Search for the cell housing the specified text and yield its [X, Y] center coordinate. 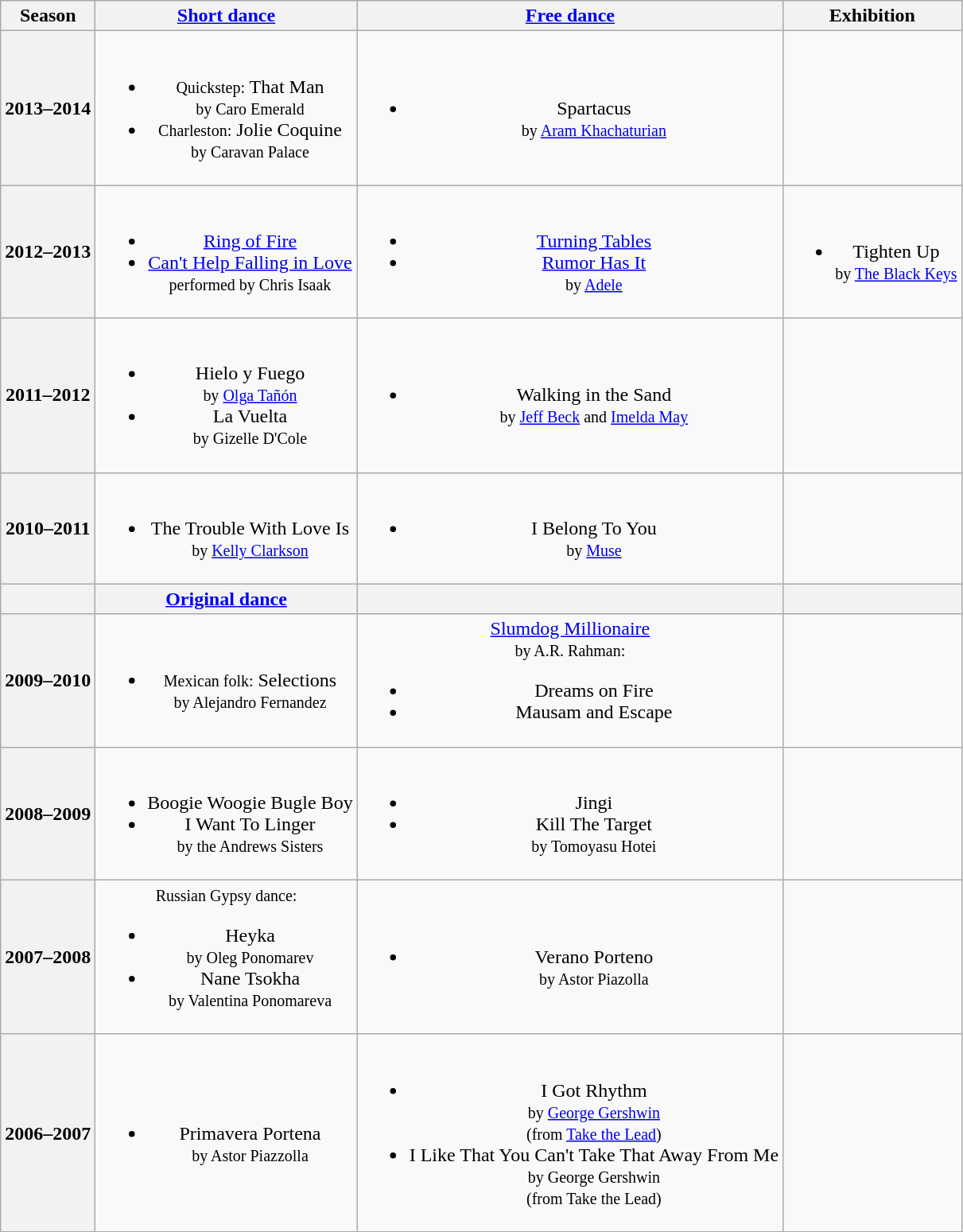
Season [48, 16]
I Belong To You by Muse [569, 528]
The Trouble With Love Is by Kelly Clarkson [226, 528]
Quickstep: That Man by Caro Emerald Charleston: Jolie Coquine by Caravan Palace [226, 108]
2012–2013 [48, 251]
Free dance [569, 16]
2007–2008 [48, 957]
Boogie Woogie Bugle BoyI Want To Linger by the Andrews Sisters [226, 813]
2009–2010 [48, 681]
Spartacus by Aram Khachaturian [569, 108]
2008–2009 [48, 813]
Exhibition [873, 16]
Turning TablesRumor Has It by Adele [569, 251]
2006–2007 [48, 1133]
Russian Gypsy dance:Heyka by Oleg Ponomarev Nane Tsokha by Valentina Ponomareva [226, 957]
Tighten Up by The Black Keys [873, 251]
Slumdog Millionaire by A.R. Rahman: Dreams on FireMausam and Escape [569, 681]
Short dance [226, 16]
Hielo y Fuego by Olga Tañón La Vuelta by Gizelle D'Cole [226, 395]
JingiKill The Target by Tomoyasu Hotei [569, 813]
Ring of FireCan't Help Falling in Love performed by Chris Isaak [226, 251]
Original dance [226, 599]
Walking in the Sand by Jeff Beck and Imelda May [569, 395]
Verano Porteno by Astor Piazolla [569, 957]
2010–2011 [48, 528]
I Got Rhythm by George Gershwin (from Take the Lead) I Like That You Can't Take That Away From Me by George Gershwin (from Take the Lead) [569, 1133]
2011–2012 [48, 395]
Mexican folk: Selections by Alejandro Fernandez [226, 681]
Primavera Portena by Astor Piazzolla [226, 1133]
2013–2014 [48, 108]
